Capture the cell that displays the provided text and extract its [X, Y] central coordinate. 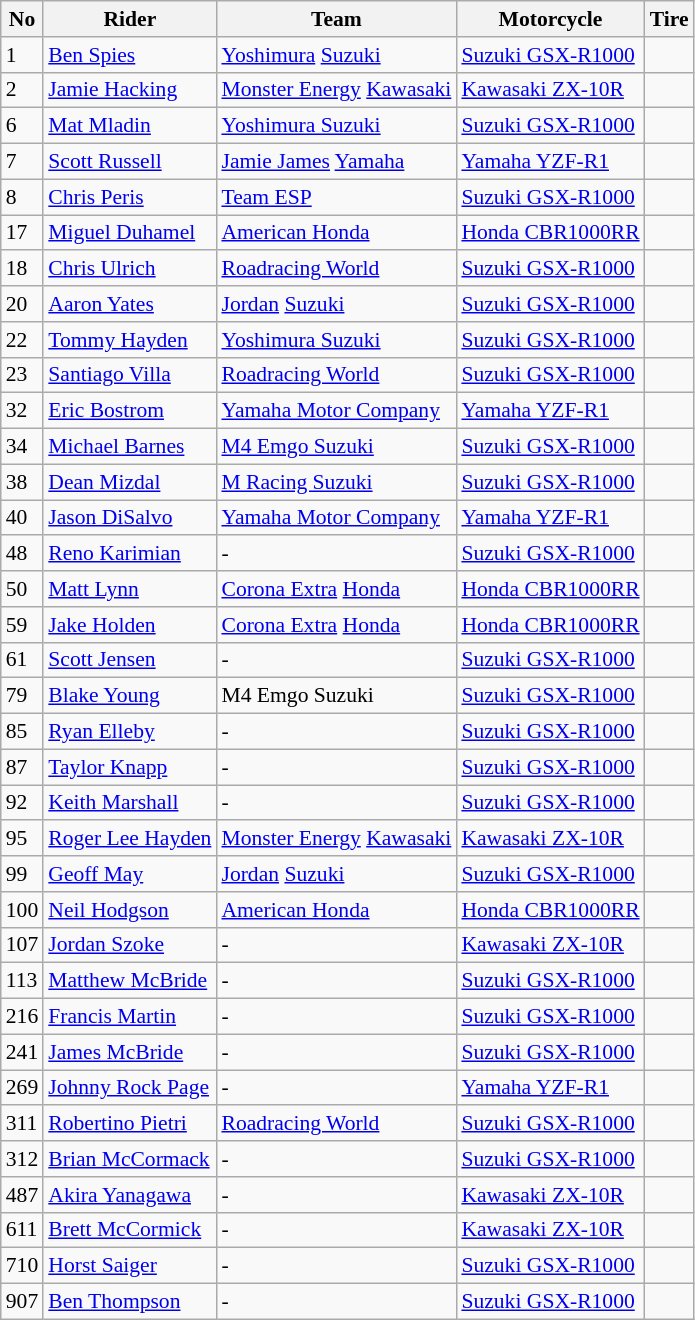
Jamie James Yamaha [336, 162]
48 [22, 554]
Brian McCormack [130, 1159]
79 [22, 696]
6 [22, 126]
Michael Barnes [130, 447]
32 [22, 411]
87 [22, 767]
Geoff May [130, 874]
40 [22, 518]
Matthew McBride [130, 981]
Ben Thompson [130, 1302]
Dean Mizdal [130, 482]
Mat Mladin [130, 126]
Roger Lee Hayden [130, 839]
Johnny Rock Page [130, 1088]
Motorcycle [550, 19]
Matt Lynn [130, 589]
17 [22, 233]
Team [336, 19]
Akira Yanagawa [130, 1195]
61 [22, 660]
Jake Holden [130, 625]
No [22, 19]
23 [22, 375]
M Racing Suzuki [336, 482]
Keith Marshall [130, 803]
92 [22, 803]
Chris Peris [130, 197]
Aaron Yates [130, 304]
Santiago Villa [130, 375]
7 [22, 162]
216 [22, 1017]
Reno Karimian [130, 554]
22 [22, 340]
907 [22, 1302]
1 [22, 55]
Miguel Duhamel [130, 233]
Jason DiSalvo [130, 518]
85 [22, 732]
Jamie Hacking [130, 90]
20 [22, 304]
18 [22, 269]
Horst Saiger [130, 1266]
113 [22, 981]
99 [22, 874]
107 [22, 945]
487 [22, 1195]
Tire [670, 19]
Scott Russell [130, 162]
Francis Martin [130, 1017]
100 [22, 910]
Robertino Pietri [130, 1124]
312 [22, 1159]
611 [22, 1230]
Blake Young [130, 696]
59 [22, 625]
Taylor Knapp [130, 767]
34 [22, 447]
Neil Hodgson [130, 910]
50 [22, 589]
38 [22, 482]
Chris Ulrich [130, 269]
2 [22, 90]
Tommy Hayden [130, 340]
241 [22, 1052]
Scott Jensen [130, 660]
311 [22, 1124]
Rider [130, 19]
Brett McCormick [130, 1230]
8 [22, 197]
710 [22, 1266]
Ryan Elleby [130, 732]
James McBride [130, 1052]
Jordan Szoke [130, 945]
95 [22, 839]
Team ESP [336, 197]
269 [22, 1088]
Eric Bostrom [130, 411]
Ben Spies [130, 55]
